Scan for the cell matching the given text and deliver its [X, Y] coordinate at center. 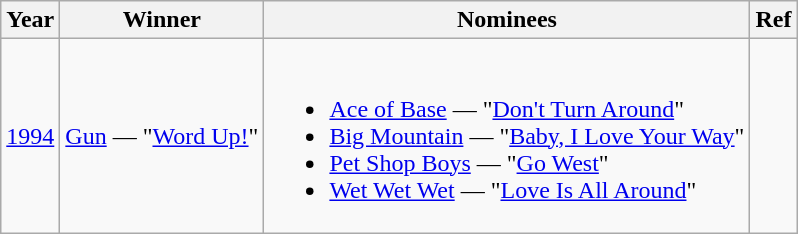
1994 [30, 136]
Year [30, 20]
Gun — "Word Up!" [162, 136]
Winner [162, 20]
Ref [774, 20]
Ace of Base — "Don't Turn Around"Big Mountain — "Baby, I Love Your Way"Pet Shop Boys — "Go West"Wet Wet Wet — "Love Is All Around" [507, 136]
Nominees [507, 20]
